From the cell containing the given text, extract its center point as (x, y) coordinate. 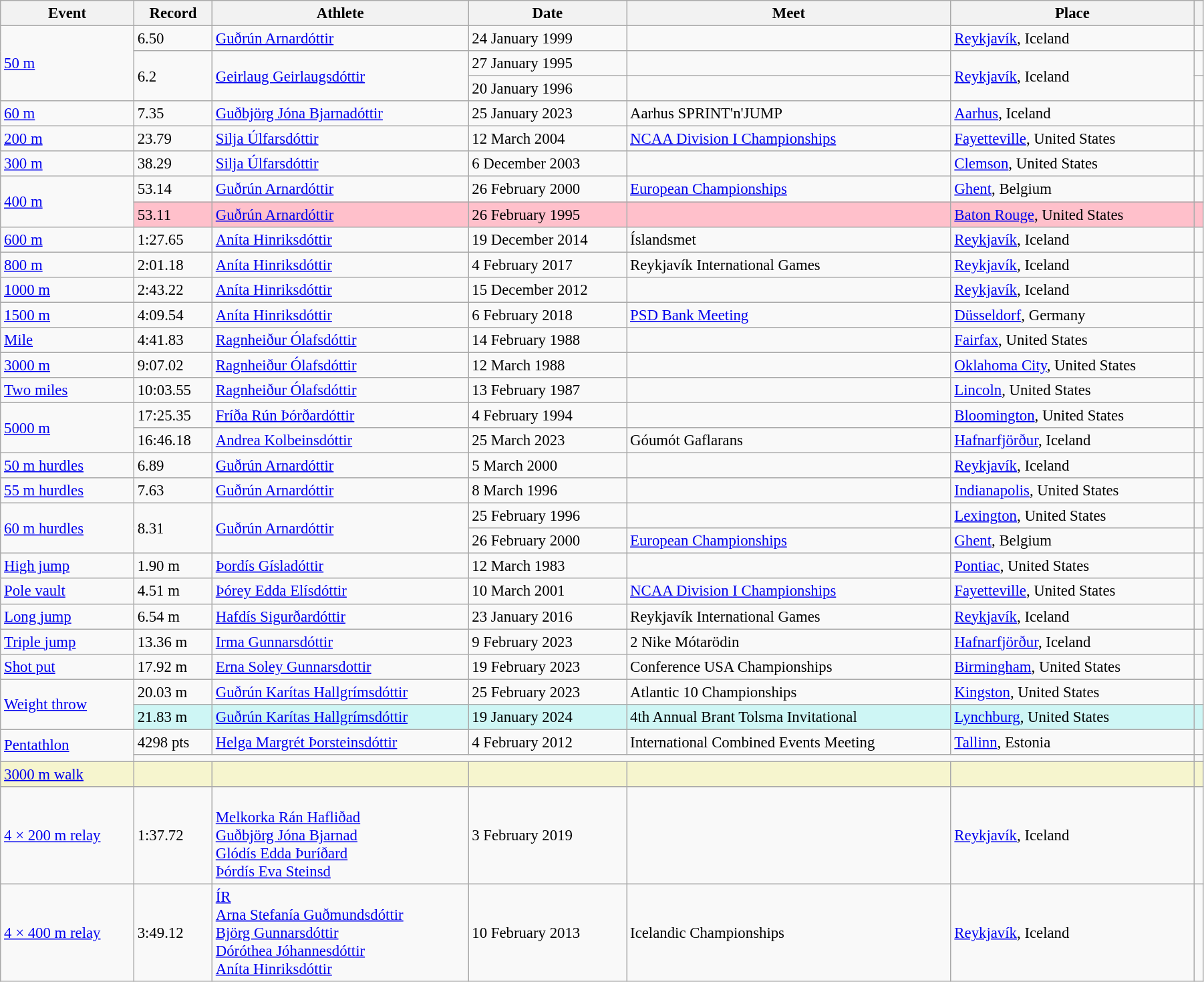
3:49.12 (172, 933)
Lynchburg, United States (1072, 717)
300 m (67, 164)
60 m (67, 114)
6.54 m (172, 616)
Aarhus SPRINT'n'JUMP (788, 114)
Pentathlon (67, 745)
13.36 m (172, 642)
10 February 2013 (548, 933)
15 December 2012 (548, 289)
14 February 1988 (548, 340)
20.03 m (172, 692)
Record (172, 13)
4.51 m (172, 592)
Geirlaug Geirlaugsdóttir (339, 76)
19 December 2014 (548, 239)
3000 m (67, 365)
1:27.65 (172, 239)
23.79 (172, 139)
Athlete (339, 13)
38.29 (172, 164)
53.11 (172, 215)
Two miles (67, 390)
8 March 1996 (548, 491)
Erna Soley Gunnarsdottir (339, 666)
4:09.54 (172, 315)
24 January 1999 (548, 39)
16:46.18 (172, 441)
Þórey Edda Elísdóttir (339, 592)
Tallinn, Estonia (1072, 742)
3000 m walk (67, 774)
6.50 (172, 39)
Baton Rouge, United States (1072, 215)
6 February 2018 (548, 315)
PSD Bank Meeting (788, 315)
60 m hurdles (67, 528)
Irma Gunnarsdóttir (339, 642)
27 January 1995 (548, 64)
6.2 (172, 76)
53.14 (172, 189)
25 March 2023 (548, 441)
International Combined Events Meeting (788, 742)
25 January 2023 (548, 114)
3 February 2019 (548, 836)
10 March 2001 (548, 592)
Conference USA Championships (788, 666)
25 February 1996 (548, 516)
1000 m (67, 289)
50 m (67, 64)
50 m hurdles (67, 466)
Þordís Gísladóttir (339, 566)
ÍRArna Stefanía GuðmundsdóttirBjörg GunnarsdóttirDóróthea JóhannesdóttirAníta Hinriksdóttir (339, 933)
12 March 1988 (548, 365)
26 February 1995 (548, 215)
4th Annual Brant Tolsma Invitational (788, 717)
Hafdís Sigurðardóttir (339, 616)
4 × 200 m relay (67, 836)
55 m hurdles (67, 491)
6.89 (172, 466)
Düsseldorf, Germany (1072, 315)
9:07.02 (172, 365)
7.35 (172, 114)
Íslandsmet (788, 239)
25 February 2023 (548, 692)
2:43.22 (172, 289)
Fairfax, United States (1072, 340)
Guðbjörg Jóna Bjarnadóttir (339, 114)
9 February 2023 (548, 642)
Icelandic Championships (788, 933)
Fríða Rún Þórðardóttir (339, 415)
6 December 2003 (548, 164)
Weight throw (67, 705)
Shot put (67, 666)
Long jump (67, 616)
2 Nike Mótarödin (788, 642)
5000 m (67, 428)
Lincoln, United States (1072, 390)
Bloomington, United States (1072, 415)
Clemson, United States (1072, 164)
17:25.35 (172, 415)
Kingston, United States (1072, 692)
19 February 2023 (548, 666)
Triple jump (67, 642)
Date (548, 13)
4 × 400 m relay (67, 933)
1:37.72 (172, 836)
5 March 2000 (548, 466)
Lexington, United States (1072, 516)
400 m (67, 202)
10:03.55 (172, 390)
7.63 (172, 491)
4 February 2017 (548, 265)
4:41.83 (172, 340)
Place (1072, 13)
12 March 1983 (548, 566)
8.31 (172, 528)
21.83 m (172, 717)
4 February 2012 (548, 742)
600 m (67, 239)
Melkorka Rán HafliðadGuðbjörg Jóna BjarnadGlódís Edda ÞuríðardÞórdís Eva Steinsd (339, 836)
Atlantic 10 Championships (788, 692)
800 m (67, 265)
Birmingham, United States (1072, 666)
High jump (67, 566)
Andrea Kolbeinsdóttir (339, 441)
Góumót Gaflarans (788, 441)
4 February 1994 (548, 415)
Meet (788, 13)
Event (67, 13)
12 March 2004 (548, 139)
Mile (67, 340)
1.90 m (172, 566)
Indianapolis, United States (1072, 491)
4298 pts (172, 742)
19 January 2024 (548, 717)
20 January 1996 (548, 89)
Pontiac, United States (1072, 566)
1500 m (67, 315)
Helga Margrét Þorsteinsdóttir (339, 742)
2:01.18 (172, 265)
13 February 1987 (548, 390)
200 m (67, 139)
Oklahoma City, United States (1072, 365)
Aarhus, Iceland (1072, 114)
Pole vault (67, 592)
17.92 m (172, 666)
23 January 2016 (548, 616)
